Output the (X, Y) coordinate of the center of the cell containing the given text.  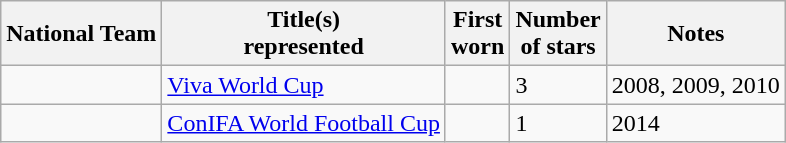
Title(s)represented (304, 34)
2014 (696, 123)
Firstworn (477, 34)
3 (558, 85)
1 (558, 123)
Notes (696, 34)
ConIFA World Football Cup (304, 123)
Viva World Cup (304, 85)
Numberof stars (558, 34)
National Team (82, 34)
2008, 2009, 2010 (696, 85)
